From the cell containing the given text, extract its center point as [x, y] coordinate. 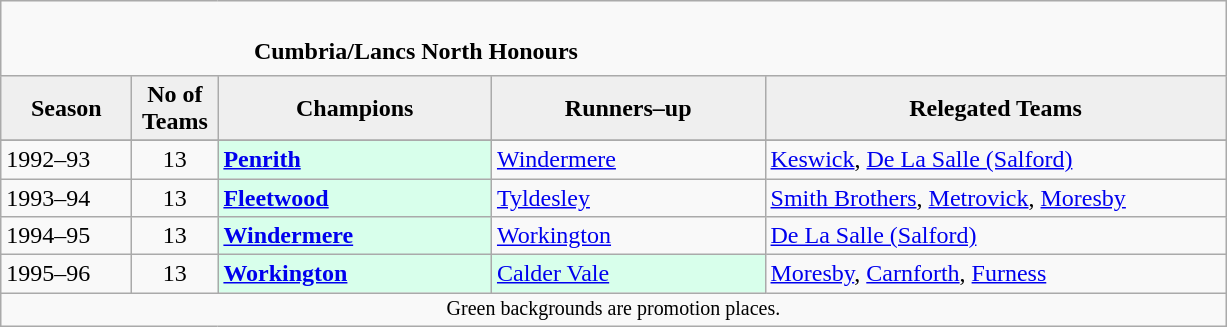
Season [66, 108]
Calder Vale [628, 274]
Runners–up [628, 108]
Green backgrounds are promotion places. [614, 310]
1994–95 [66, 236]
Moresby, Carnforth, Furness [996, 274]
Relegated Teams [996, 108]
Fleetwood [355, 197]
1995–96 [66, 274]
1992–93 [66, 159]
Penrith [355, 159]
De La Salle (Salford) [996, 236]
1993–94 [66, 197]
Smith Brothers, Metrovick, Moresby [996, 197]
Tyldesley [628, 197]
Champions [355, 108]
No of Teams [175, 108]
Keswick, De La Salle (Salford) [996, 159]
